Identify which cell holds the provided text, then report its [X, Y] central coordinate. 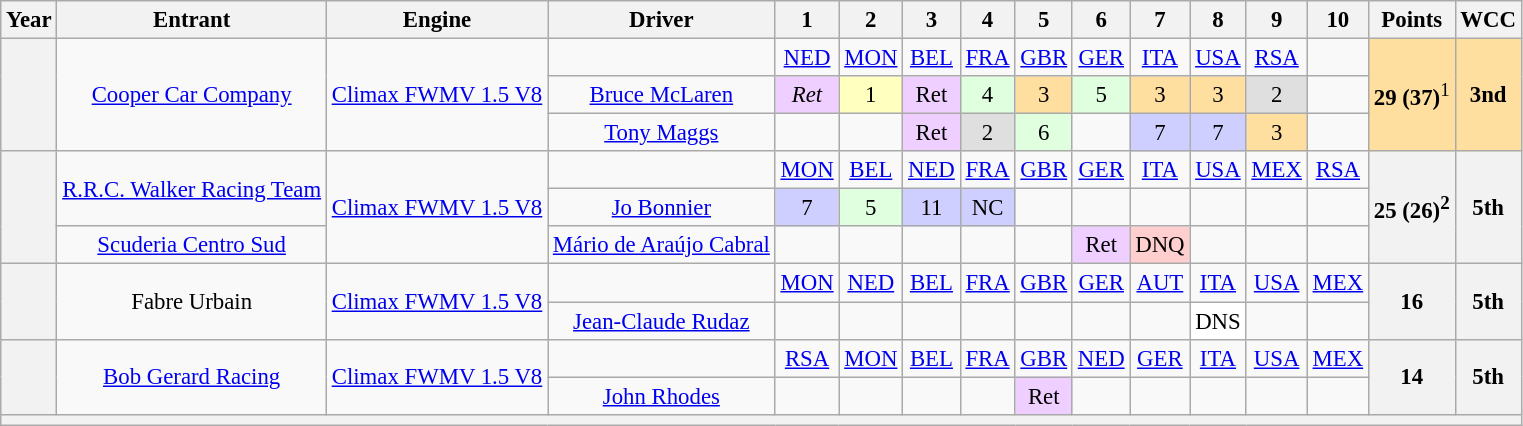
John Rhodes [662, 396]
WCC [1488, 20]
Bruce McLaren [662, 95]
R.R.C. Walker Racing Team [192, 188]
11 [932, 208]
Scuderia Centro Sud [192, 245]
Points [1412, 20]
3nd [1488, 96]
10 [1338, 20]
Bob Gerard Racing [192, 376]
Jean-Claude Rudaz [662, 321]
Cooper Car Company [192, 96]
Mário de Araújo Cabral [662, 245]
8 [1218, 20]
NC [988, 208]
AUT [1160, 283]
Entrant [192, 20]
Driver [662, 20]
16 [1412, 302]
Tony Maggs [662, 133]
14 [1412, 376]
DNS [1218, 321]
Fabre Urbain [192, 302]
Year [29, 20]
Jo Bonnier [662, 208]
29 (37)1 [1412, 96]
DNQ [1160, 245]
9 [1276, 20]
Engine [436, 20]
25 (26)2 [1412, 208]
